Return the (X, Y) coordinate for the center point of the cell that contains the specified text.  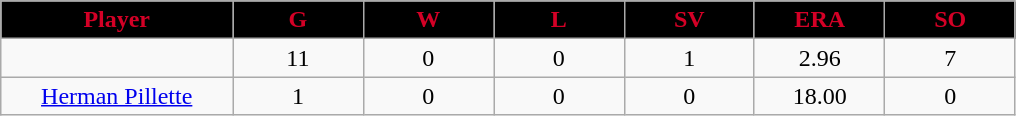
ERA (819, 20)
2.96 (819, 58)
SO (950, 20)
W (428, 20)
G (298, 20)
SV (689, 20)
Player (117, 20)
11 (298, 58)
Herman Pillette (117, 96)
L (559, 20)
7 (950, 58)
18.00 (819, 96)
